Return the (X, Y) coordinate for the center point of the cell that contains the specified text.  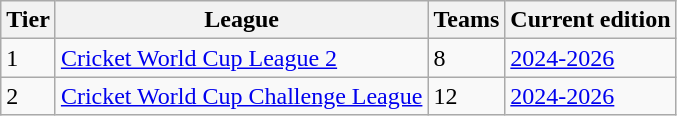
Cricket World Cup Challenge League (242, 96)
Teams (466, 20)
1 (28, 58)
Cricket World Cup League 2 (242, 58)
Current edition (590, 20)
8 (466, 58)
Tier (28, 20)
2 (28, 96)
12 (466, 96)
League (242, 20)
